Return the (x, y) coordinate for the center point of the cell that contains the specified text.  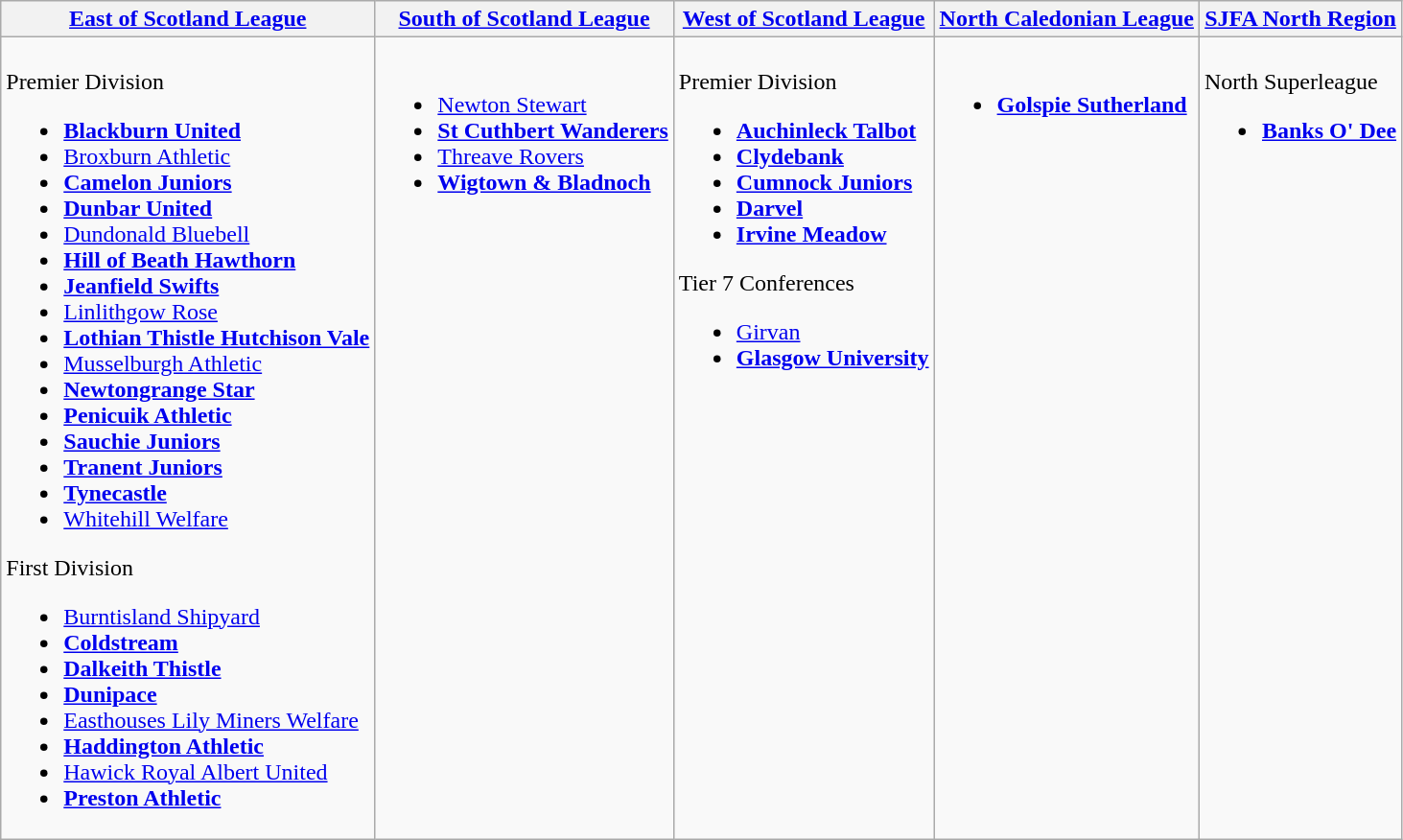
East of Scotland League (188, 19)
Premier DivisionAuchinleck TalbotClydebankCumnock JuniorsDarvelIrvine MeadowTier 7 ConferencesGirvanGlasgow University (804, 438)
SJFA North Region (1300, 19)
Newton StewartSt Cuthbert WanderersThreave RoversWigtown & Bladnoch (525, 438)
West of Scotland League (804, 19)
North SuperleagueBanks O' Dee (1300, 438)
North Caledonian League (1066, 19)
South of Scotland League (525, 19)
Golspie Sutherland (1066, 438)
